Search for the cell housing the specified text and yield its (x, y) center coordinate. 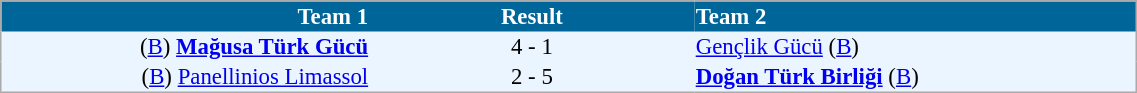
Doğan Türk Birliği (B) (916, 77)
Team 1 (186, 16)
Result (532, 16)
Team 2 (916, 16)
(B) Panellinios Limassol (186, 77)
(B) Mağusa Türk Gücü (186, 47)
2 - 5 (532, 77)
Gençlik Gücü (B) (916, 47)
4 - 1 (532, 47)
